Determine the (x, y) coordinate at the center of the cell enclosing the given text.  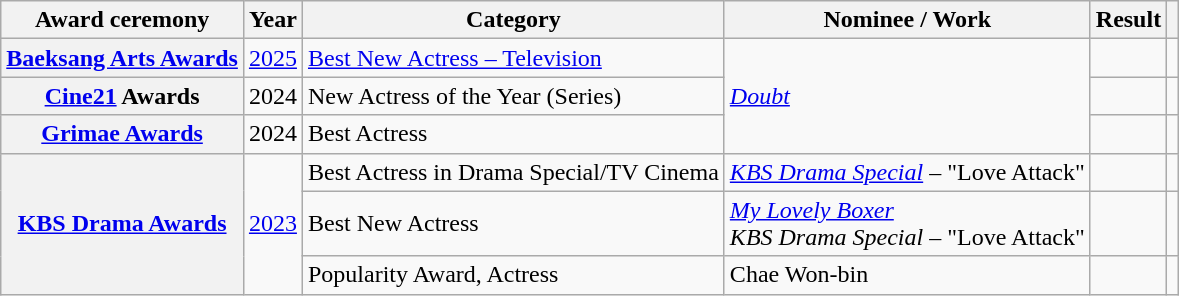
2023 (272, 224)
Best New Actress (513, 224)
Doubt (907, 96)
KBS Drama Awards (122, 224)
Popularity Award, Actress (513, 275)
Best Actress in Drama Special/TV Cinema (513, 172)
KBS Drama Special – "Love Attack" (907, 172)
Best Actress (513, 134)
Grimae Awards (122, 134)
Result (1128, 20)
2025 (272, 58)
Year (272, 20)
My Lovely BoxerKBS Drama Special – "Love Attack" (907, 224)
Chae Won-bin (907, 275)
Baeksang Arts Awards (122, 58)
Cine21 Awards (122, 96)
Award ceremony (122, 20)
Nominee / Work (907, 20)
New Actress of the Year (Series) (513, 96)
Best New Actress – Television (513, 58)
Category (513, 20)
